Detect which cell encompasses the target text, then output its [X, Y] center coordinate. 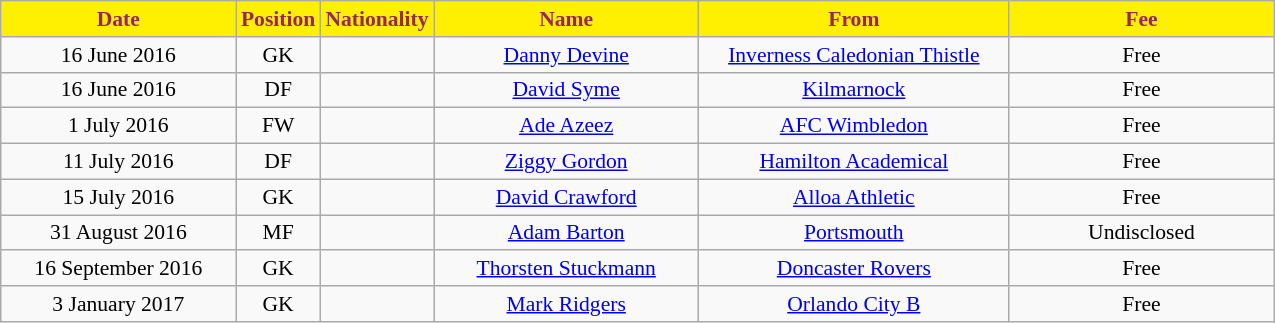
Fee [1142, 19]
Hamilton Academical [854, 162]
FW [278, 126]
16 September 2016 [118, 269]
Position [278, 19]
From [854, 19]
Mark Ridgers [566, 304]
Inverness Caledonian Thistle [854, 55]
Date [118, 19]
Portsmouth [854, 233]
Thorsten Stuckmann [566, 269]
Ade Azeez [566, 126]
Undisclosed [1142, 233]
1 July 2016 [118, 126]
MF [278, 233]
Danny Devine [566, 55]
3 January 2017 [118, 304]
Nationality [376, 19]
Doncaster Rovers [854, 269]
David Crawford [566, 197]
Orlando City B [854, 304]
Adam Barton [566, 233]
15 July 2016 [118, 197]
31 August 2016 [118, 233]
Ziggy Gordon [566, 162]
Alloa Athletic [854, 197]
Name [566, 19]
AFC Wimbledon [854, 126]
David Syme [566, 90]
Kilmarnock [854, 90]
11 July 2016 [118, 162]
